Find where the given text appears and provide that cell's center as [x, y] coordinate. 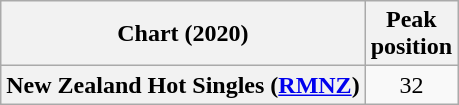
Peakposition [411, 34]
Chart (2020) [183, 34]
New Zealand Hot Singles (RMNZ) [183, 85]
32 [411, 85]
